For the text-containing cell, return its midpoint in [x, y] coordinate format. 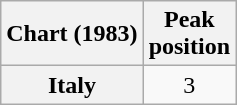
Peakposition [189, 34]
3 [189, 85]
Chart (1983) [72, 34]
Italy [72, 85]
